Search for the cell housing the specified text and yield its (x, y) center coordinate. 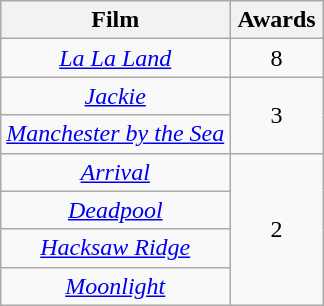
Arrival (116, 172)
Moonlight (116, 286)
Jackie (116, 96)
Deadpool (116, 210)
La La Land (116, 58)
8 (277, 58)
Film (116, 20)
Awards (277, 20)
Manchester by the Sea (116, 134)
2 (277, 229)
3 (277, 115)
Hacksaw Ridge (116, 248)
